Determine the (x, y) coordinate at the center of the cell enclosing the given text.  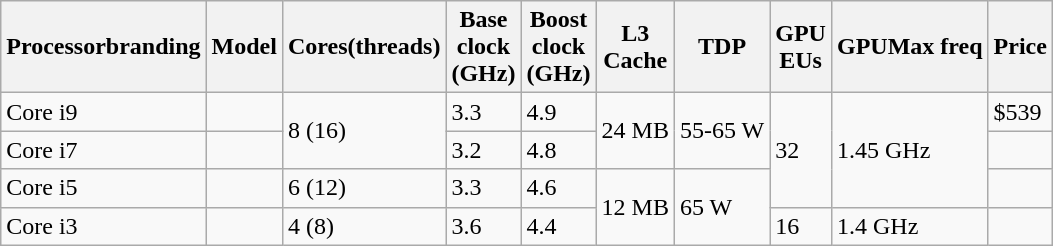
8 (16) (364, 131)
Core i5 (104, 188)
4.9 (558, 112)
12 MB (635, 207)
1.4 GHz (910, 226)
32 (801, 150)
4.6 (558, 188)
Processorbranding (104, 47)
24 MB (635, 131)
4.4 (558, 226)
Price (1020, 47)
16 (801, 226)
3.6 (484, 226)
6 (12) (364, 188)
GPUMax freq (910, 47)
55-65 W (722, 131)
L3Cache (635, 47)
Core i7 (104, 150)
Core i9 (104, 112)
TDP (722, 47)
3.2 (484, 150)
Boostclock(GHz) (558, 47)
4.8 (558, 150)
Model (244, 47)
4 (8) (364, 226)
65 W (722, 207)
Core i3 (104, 226)
Cores(threads) (364, 47)
1.45 GHz (910, 150)
GPUEUs (801, 47)
$539 (1020, 112)
Baseclock(GHz) (484, 47)
